Output the [x, y] coordinate of the center of the cell containing the given text.  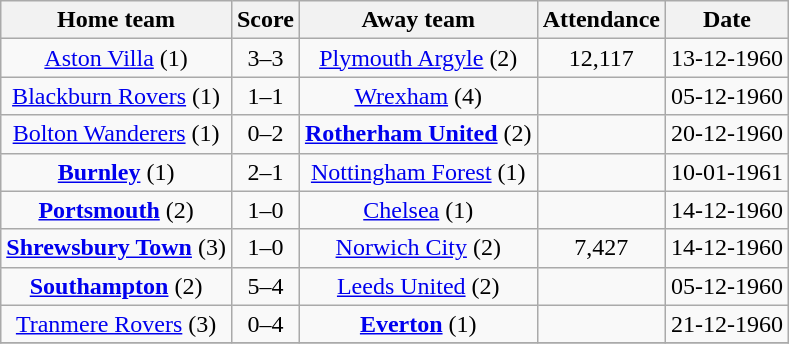
Leeds United (2) [418, 286]
Norwich City (2) [418, 248]
Tranmere Rovers (3) [116, 324]
1–1 [265, 96]
Home team [116, 20]
Portsmouth (2) [116, 210]
Burnley (1) [116, 172]
20-12-1960 [726, 134]
Attendance [601, 20]
Shrewsbury Town (3) [116, 248]
Blackburn Rovers (1) [116, 96]
Wrexham (4) [418, 96]
Southampton (2) [116, 286]
Everton (1) [418, 324]
3–3 [265, 58]
7,427 [601, 248]
Chelsea (1) [418, 210]
Rotherham United (2) [418, 134]
Nottingham Forest (1) [418, 172]
12,117 [601, 58]
Date [726, 20]
5–4 [265, 286]
0–4 [265, 324]
0–2 [265, 134]
13-12-1960 [726, 58]
21-12-1960 [726, 324]
10-01-1961 [726, 172]
Away team [418, 20]
Plymouth Argyle (2) [418, 58]
2–1 [265, 172]
Aston Villa (1) [116, 58]
Bolton Wanderers (1) [116, 134]
Score [265, 20]
